Locate the cell with the specified text and output its (x, y) center coordinate. 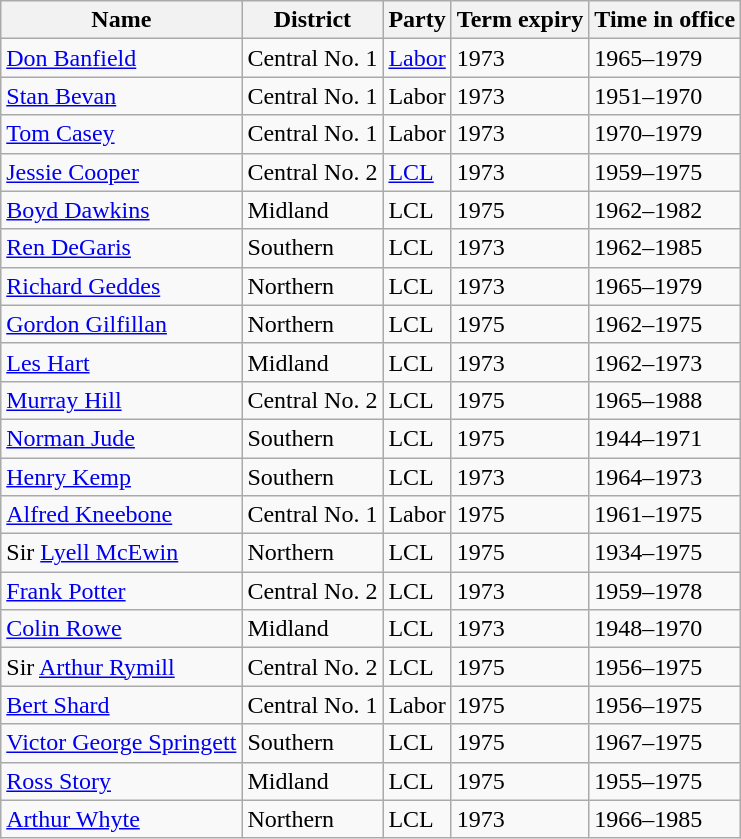
1964–1973 (665, 477)
1966–1985 (665, 819)
Victor George Springett (122, 743)
Term expiry (520, 20)
1948–1970 (665, 629)
1951–1970 (665, 96)
Stan Bevan (122, 96)
1962–1973 (665, 362)
1955–1975 (665, 781)
1934–1975 (665, 553)
Les Hart (122, 362)
1962–1985 (665, 248)
Frank Potter (122, 591)
1965–1988 (665, 400)
Ren DeGaris (122, 248)
Gordon Gilfillan (122, 324)
1962–1982 (665, 210)
1944–1971 (665, 438)
Murray Hill (122, 400)
Boyd Dawkins (122, 210)
Norman Jude (122, 438)
Jessie Cooper (122, 172)
Henry Kemp (122, 477)
Ross Story (122, 781)
1961–1975 (665, 515)
Arthur Whyte (122, 819)
Sir Lyell McEwin (122, 553)
Name (122, 20)
Tom Casey (122, 134)
1962–1975 (665, 324)
1970–1979 (665, 134)
Colin Rowe (122, 629)
1959–1978 (665, 591)
Party (417, 20)
Don Banfield (122, 58)
Bert Shard (122, 705)
Richard Geddes (122, 286)
Alfred Kneebone (122, 515)
District (312, 20)
1959–1975 (665, 172)
1967–1975 (665, 743)
Time in office (665, 20)
Sir Arthur Rymill (122, 667)
